Provide the (x, y) coordinate of the cell's center where the given text is located.  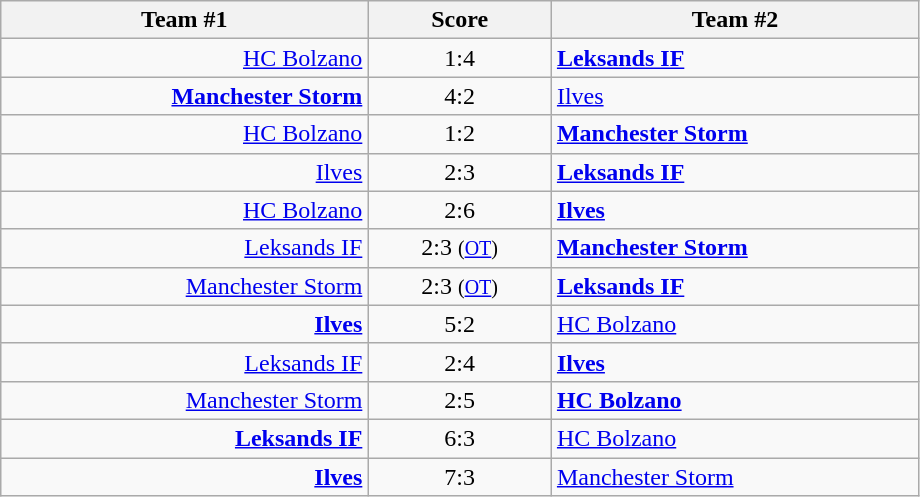
2:5 (460, 400)
4:2 (460, 96)
5:2 (460, 324)
2:3 (460, 172)
1:4 (460, 58)
Team #1 (184, 20)
7:3 (460, 477)
Score (460, 20)
2:4 (460, 362)
2:6 (460, 210)
Team #2 (734, 20)
6:3 (460, 438)
1:2 (460, 134)
